Locate the cell with the specified text and output its [x, y] center coordinate. 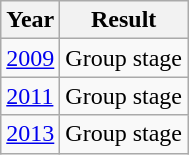
2011 [30, 96]
2013 [30, 134]
Year [30, 20]
Result [124, 20]
2009 [30, 58]
